Output the [x, y] coordinate of the center of the cell containing the given text.  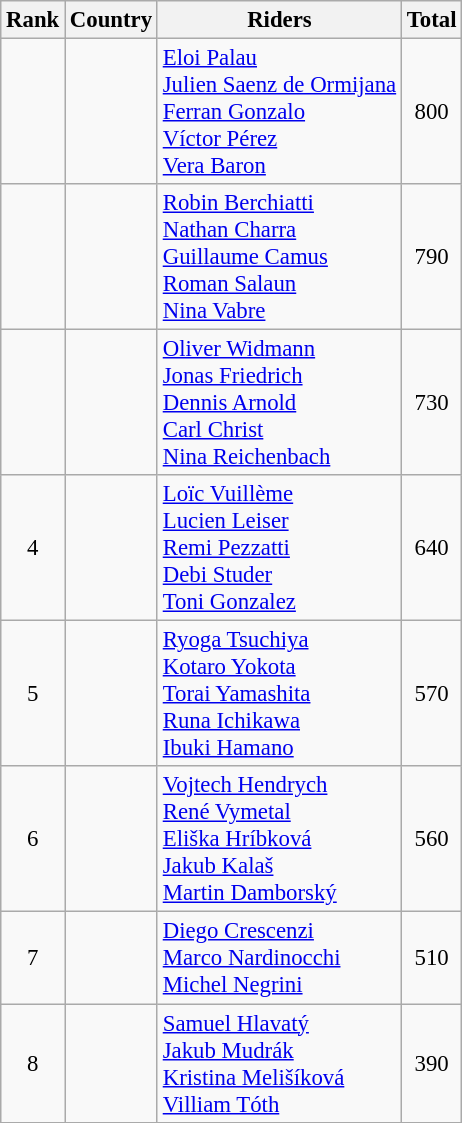
Samuel HlavatýJakub MudrákKristina MelišíkováVilliam Tóth [279, 1064]
560 [431, 839]
Country [112, 20]
Rank [33, 20]
7 [33, 958]
Eloi PalauJulien Saenz de OrmijanaFerran GonzaloVíctor PérezVera Baron [279, 112]
Robin BerchiattiNathan CharraGuillaume CamusRoman SalaunNina Vabre [279, 257]
Ryoga TsuchiyaKotaro YokotaTorai YamashitaRuna IchikawaIbuki Hamano [279, 694]
800 [431, 112]
390 [431, 1064]
640 [431, 548]
4 [33, 548]
8 [33, 1064]
Riders [279, 20]
510 [431, 958]
790 [431, 257]
Vojtech HendrychRené VymetalEliška HríbkováJakub KalašMartin Damborský [279, 839]
570 [431, 694]
5 [33, 694]
730 [431, 403]
Diego CrescenziMarco NardinocchiMichel Negrini [279, 958]
Oliver WidmannJonas FriedrichDennis ArnoldCarl ChristNina Reichenbach [279, 403]
Loïc VuillèmeLucien LeiserRemi PezzattiDebi StuderToni Gonzalez [279, 548]
6 [33, 839]
Total [431, 20]
